From the cell containing the given text, extract its center point as (x, y) coordinate. 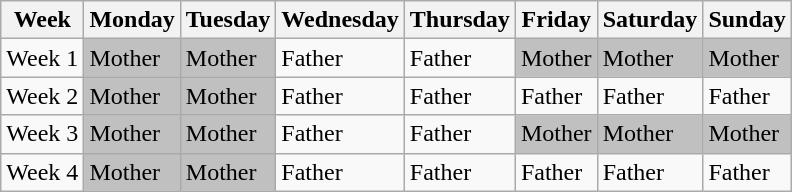
Thursday (460, 20)
Wednesday (340, 20)
Monday (132, 20)
Week (42, 20)
Week 4 (42, 172)
Saturday (650, 20)
Week 3 (42, 134)
Tuesday (228, 20)
Sunday (747, 20)
Week 1 (42, 58)
Friday (556, 20)
Week 2 (42, 96)
